Output the [x, y] coordinate of the center of the cell containing the given text.  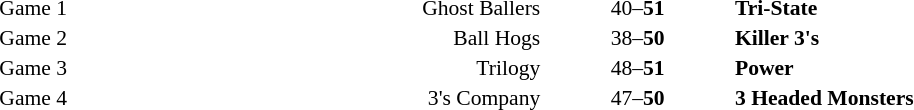
Ball Hogs [306, 38]
38–50 [638, 38]
48–51 [638, 68]
Trilogy [306, 68]
